Output the [X, Y] coordinate of the center of the cell containing the given text.  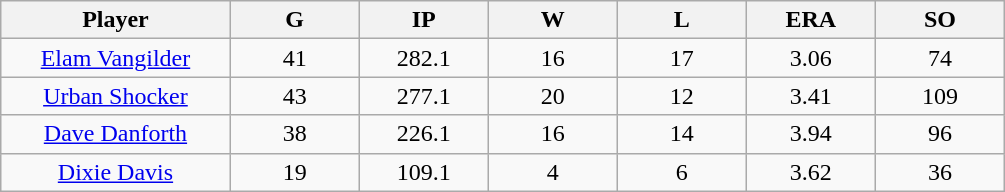
L [682, 20]
282.1 [424, 58]
3.41 [810, 96]
Dave Danforth [116, 134]
74 [940, 58]
20 [552, 96]
14 [682, 134]
6 [682, 172]
Dixie Davis [116, 172]
109.1 [424, 172]
38 [294, 134]
4 [552, 172]
3.94 [810, 134]
Urban Shocker [116, 96]
ERA [810, 20]
96 [940, 134]
277.1 [424, 96]
109 [940, 96]
19 [294, 172]
SO [940, 20]
17 [682, 58]
41 [294, 58]
Elam Vangilder [116, 58]
12 [682, 96]
G [294, 20]
3.62 [810, 172]
43 [294, 96]
Player [116, 20]
36 [940, 172]
IP [424, 20]
W [552, 20]
226.1 [424, 134]
3.06 [810, 58]
